Extract the (X, Y) coordinate from the center of the cell holding the provided text.  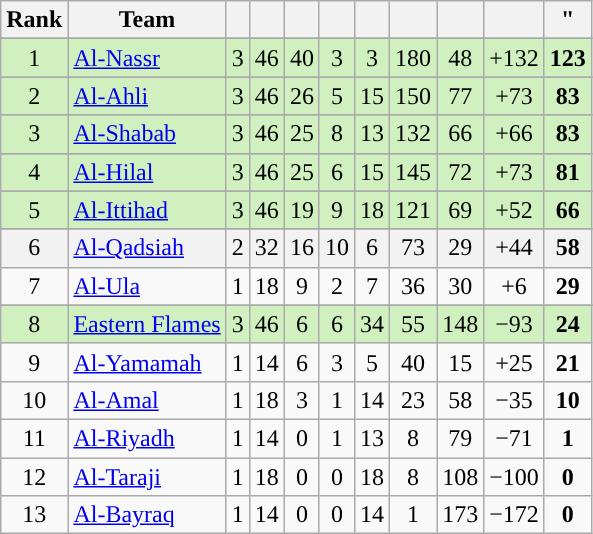
+6 (514, 286)
+52 (514, 210)
+44 (514, 248)
Al-Ahli (147, 96)
−172 (514, 515)
121 (414, 210)
48 (460, 58)
180 (414, 58)
108 (460, 477)
Al-Nassr (147, 58)
Al-Qadsiah (147, 248)
123 (568, 58)
19 (302, 210)
11 (34, 438)
173 (460, 515)
Rank (34, 20)
12 (34, 477)
Al-Taraji (147, 477)
Al-Yamamah (147, 362)
148 (460, 324)
24 (568, 324)
Al-Bayraq (147, 515)
−93 (514, 324)
+66 (514, 134)
81 (568, 172)
4 (34, 172)
32 (266, 248)
Al-Ittihad (147, 210)
Al-Riyadh (147, 438)
Al-Ula (147, 286)
Al-Amal (147, 400)
150 (414, 96)
−100 (514, 477)
69 (460, 210)
30 (460, 286)
55 (414, 324)
Al-Shabab (147, 134)
132 (414, 134)
" (568, 20)
Team (147, 20)
77 (460, 96)
79 (460, 438)
72 (460, 172)
Al-Hilal (147, 172)
16 (302, 248)
34 (372, 324)
26 (302, 96)
Eastern Flames (147, 324)
36 (414, 286)
+132 (514, 58)
23 (414, 400)
+25 (514, 362)
145 (414, 172)
−71 (514, 438)
73 (414, 248)
−35 (514, 400)
21 (568, 362)
